From the cell containing the given text, extract its center point as [x, y] coordinate. 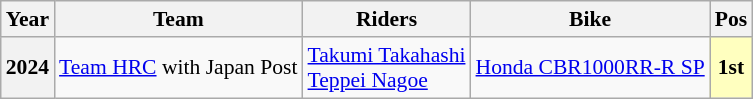
Bike [590, 19]
Riders [387, 19]
2024 [28, 68]
Team [178, 19]
Takumi Takahashi Teppei Nagoe [387, 68]
1st [732, 68]
Honda CBR1000RR-R SP [590, 68]
Pos [732, 19]
Team HRC with Japan Post [178, 68]
Year [28, 19]
